For the text-containing cell, return its midpoint in (x, y) coordinate format. 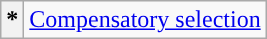
* (12, 20)
Compensatory selection (145, 20)
